Identify which cell holds the provided text, then report its (x, y) central coordinate. 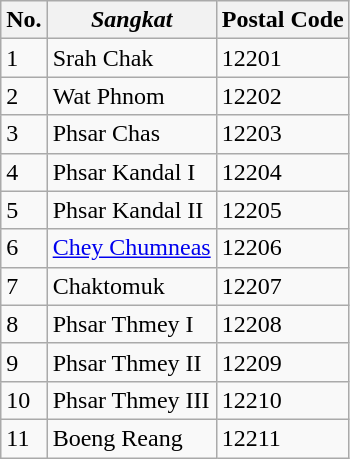
Boeng Reang (132, 438)
Postal Code (282, 20)
12210 (282, 400)
10 (24, 400)
Phsar Kandal I (132, 172)
8 (24, 324)
Phsar Thmey III (132, 400)
12202 (282, 96)
12209 (282, 362)
12206 (282, 248)
12208 (282, 324)
No. (24, 20)
9 (24, 362)
Phsar Kandal II (132, 210)
12204 (282, 172)
Phsar Thmey II (132, 362)
2 (24, 96)
12207 (282, 286)
Phsar Thmey I (132, 324)
11 (24, 438)
12205 (282, 210)
6 (24, 248)
Srah Chak (132, 58)
7 (24, 286)
4 (24, 172)
Chey Chumneas (132, 248)
12201 (282, 58)
Sangkat (132, 20)
12203 (282, 134)
12211 (282, 438)
Wat Phnom (132, 96)
5 (24, 210)
Phsar Chas (132, 134)
Chaktomuk (132, 286)
3 (24, 134)
1 (24, 58)
